From the cell containing the given text, extract its center point as [X, Y] coordinate. 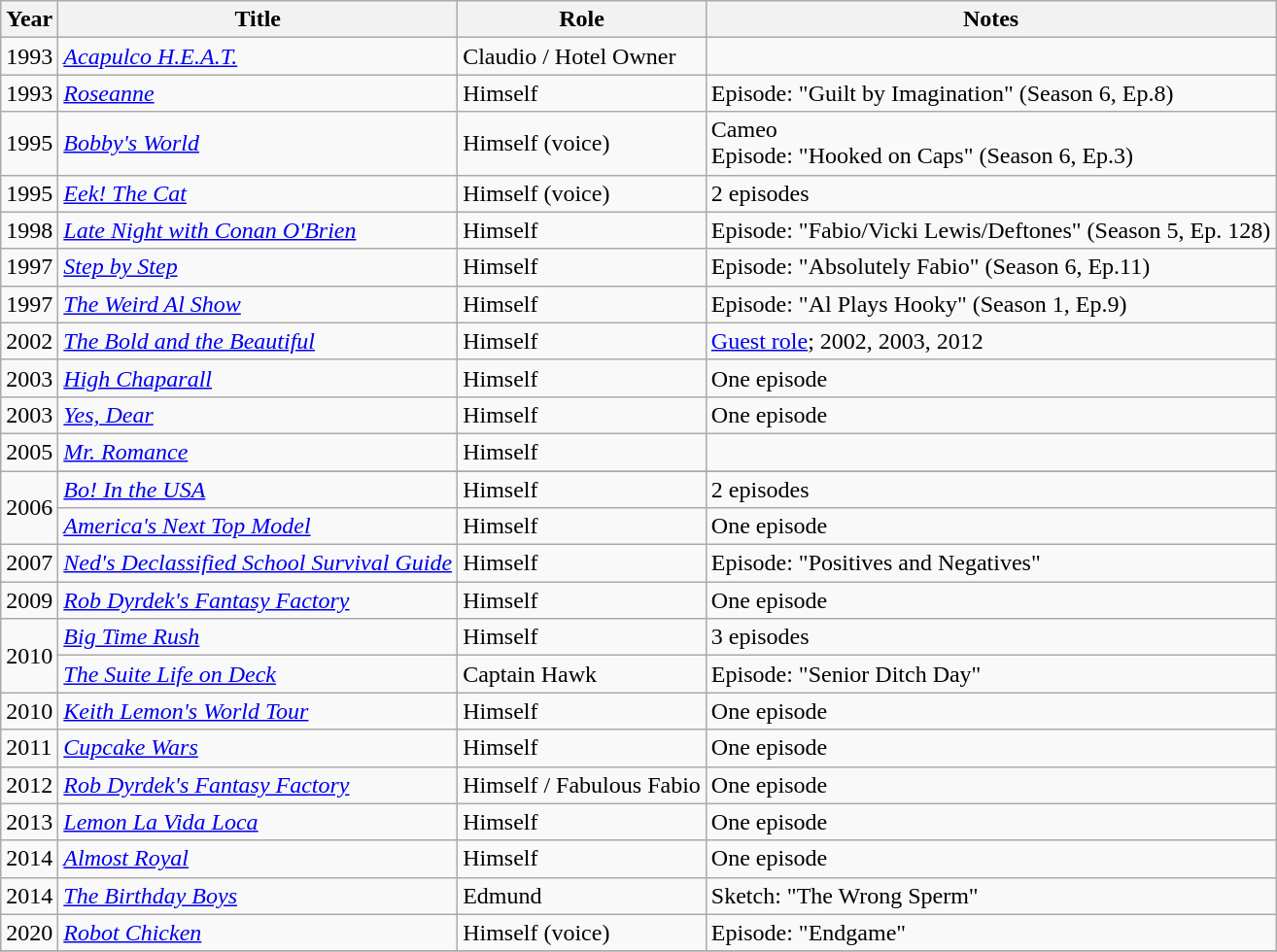
Lemon La Vida Loca [259, 822]
Cupcake Wars [259, 748]
Notes [990, 19]
Captain Hawk [582, 674]
Almost Royal [259, 859]
Late Night with Conan O'Brien [259, 230]
Yes, Dear [259, 415]
Episode: "Senior Ditch Day" [990, 674]
2009 [29, 600]
Sketch: "The Wrong Sperm" [990, 896]
Bo! In the USA [259, 489]
2006 [29, 507]
Keith Lemon's World Tour [259, 711]
Ned's Declassified School Survival Guide [259, 563]
2005 [29, 452]
2007 [29, 563]
Episode: "Endgame" [990, 933]
The Birthday Boys [259, 896]
Year [29, 19]
2013 [29, 822]
2002 [29, 341]
Episode: "Al Plays Hooky" (Season 1, Ep.9) [990, 304]
Claudio / Hotel Owner [582, 56]
Eek! The Cat [259, 193]
The Suite Life on Deck [259, 674]
Episode: "Positives and Negatives" [990, 563]
High Chaparall [259, 378]
The Weird Al Show [259, 304]
Episode: "Guilt by Imagination" (Season 6, Ep.8) [990, 93]
Robot Chicken [259, 933]
Mr. Romance [259, 452]
CameoEpisode: "Hooked on Caps" (Season 6, Ep.3) [990, 144]
America's Next Top Model [259, 527]
Role [582, 19]
Title [259, 19]
Bobby's World [259, 144]
2020 [29, 933]
Acapulco H.E.A.T. [259, 56]
1998 [29, 230]
2012 [29, 785]
The Bold and the Beautiful [259, 341]
Step by Step [259, 267]
Guest role; 2002, 2003, 2012 [990, 341]
Edmund [582, 896]
Big Time Rush [259, 637]
Roseanne [259, 93]
2011 [29, 748]
Himself / Fabulous Fabio [582, 785]
Episode: "Fabio/Vicki Lewis/Deftones" (Season 5, Ep. 128) [990, 230]
3 episodes [990, 637]
Episode: "Absolutely Fabio" (Season 6, Ep.11) [990, 267]
